From the cell containing the given text, extract its center point as [X, Y] coordinate. 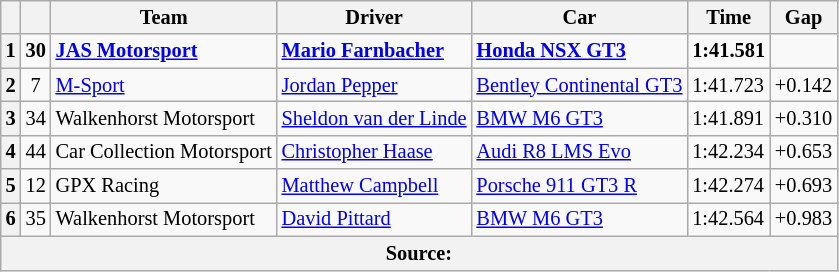
Bentley Continental GT3 [579, 85]
Source: [419, 253]
Time [728, 17]
30 [36, 51]
Driver [374, 17]
Matthew Campbell [374, 186]
4 [11, 152]
1:41.581 [728, 51]
Jordan Pepper [374, 85]
1:41.891 [728, 118]
+0.142 [804, 85]
Honda NSX GT3 [579, 51]
Mario Farnbacher [374, 51]
34 [36, 118]
Team [164, 17]
2 [11, 85]
1:42.274 [728, 186]
M-Sport [164, 85]
3 [11, 118]
+0.310 [804, 118]
Car Collection Motorsport [164, 152]
Audi R8 LMS Evo [579, 152]
+0.693 [804, 186]
5 [11, 186]
44 [36, 152]
Car [579, 17]
Porsche 911 GT3 R [579, 186]
12 [36, 186]
+0.983 [804, 219]
+0.653 [804, 152]
David Pittard [374, 219]
1:41.723 [728, 85]
JAS Motorsport [164, 51]
Christopher Haase [374, 152]
Gap [804, 17]
1 [11, 51]
GPX Racing [164, 186]
7 [36, 85]
Sheldon van der Linde [374, 118]
1:42.564 [728, 219]
1:42.234 [728, 152]
6 [11, 219]
35 [36, 219]
